Locate the cell with the specified text and output its [x, y] center coordinate. 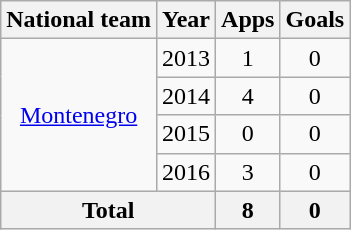
Montenegro [79, 115]
2016 [186, 172]
1 [248, 58]
National team [79, 20]
8 [248, 210]
Goals [315, 20]
Year [186, 20]
Total [108, 210]
2015 [186, 134]
2014 [186, 96]
2013 [186, 58]
Apps [248, 20]
3 [248, 172]
4 [248, 96]
